For the text-containing cell, return its midpoint in [X, Y] coordinate format. 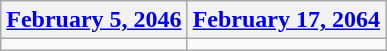
February 17, 2064 [286, 20]
February 5, 2046 [94, 20]
